Capture the cell that displays the provided text and extract its (x, y) central coordinate. 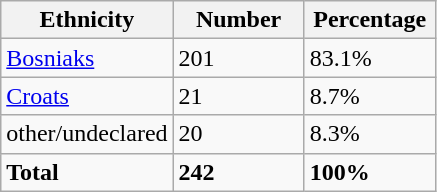
8.3% (370, 134)
201 (238, 58)
100% (370, 172)
Bosniaks (87, 58)
Percentage (370, 20)
83.1% (370, 58)
Total (87, 172)
Number (238, 20)
242 (238, 172)
other/undeclared (87, 134)
Croats (87, 96)
21 (238, 96)
8.7% (370, 96)
Ethnicity (87, 20)
20 (238, 134)
